Provide the (X, Y) coordinate of the cell's center where the given text is located.  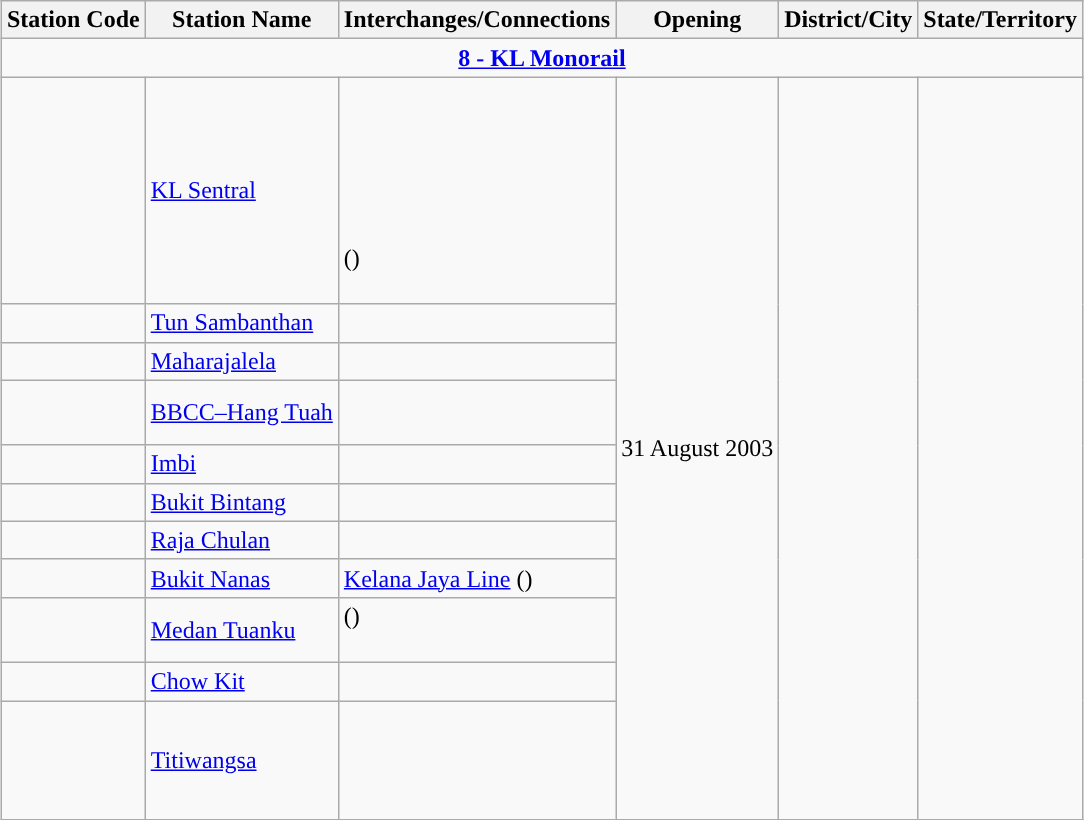
Interchanges/Connections (476, 20)
BBCC–Hang Tuah (242, 412)
State/Territory (1000, 20)
Maharajalela (242, 361)
Bukit Nanas (242, 578)
Raja Chulan (242, 540)
District/City (848, 20)
Tun Sambanthan (242, 323)
Station Name (242, 20)
Titiwangsa (242, 760)
Kelana Jaya Line () (476, 578)
Chow Kit (242, 681)
Bukit Bintang (242, 502)
KL Sentral (242, 190)
Station Code (73, 20)
Opening (698, 20)
31 August 2003 (698, 448)
Medan Tuanku (242, 630)
Imbi (242, 464)
8 - KL Monorail (542, 58)
